Return the [x, y] coordinate for the center point of the cell that contains the specified text.  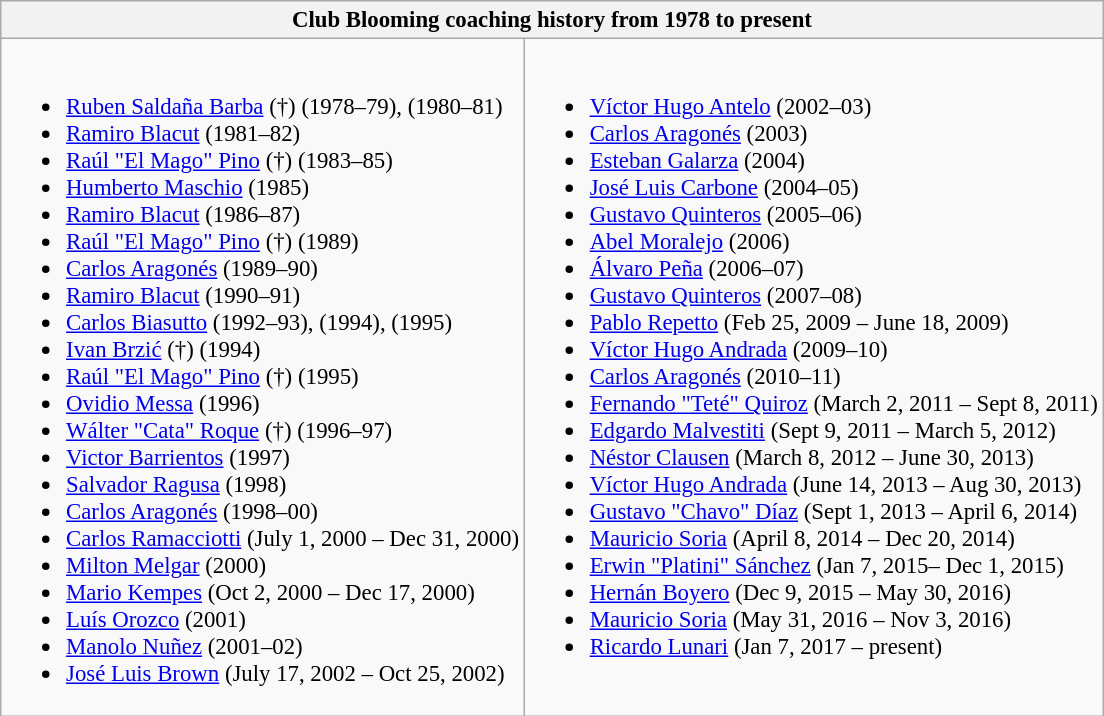
Club Blooming coaching history from 1978 to present [552, 20]
